Capture the cell that displays the provided text and extract its (x, y) central coordinate. 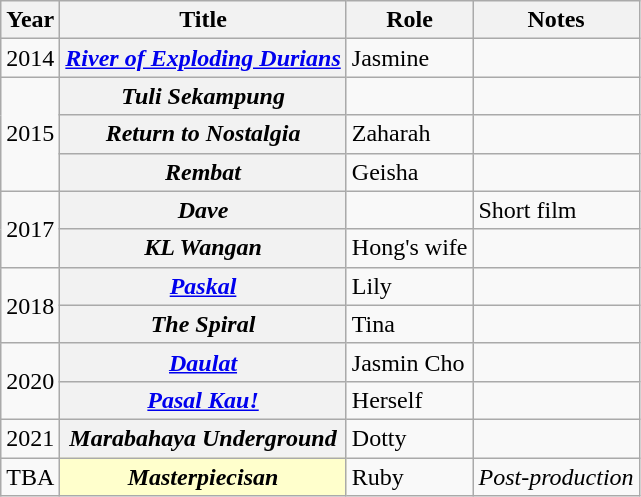
Geisha (410, 172)
Paskal (203, 286)
Jasmine (410, 58)
Notes (556, 20)
Role (410, 20)
Hong's wife (410, 248)
Title (203, 20)
Dave (203, 210)
Daulat (203, 362)
2017 (30, 229)
Pasal Kau! (203, 400)
2020 (30, 381)
Jasmin Cho (410, 362)
TBA (30, 477)
Ruby (410, 477)
Herself (410, 400)
2014 (30, 58)
Masterpiecisan (203, 477)
The Spiral (203, 324)
Zaharah (410, 134)
Dotty (410, 438)
Tina (410, 324)
KL Wangan (203, 248)
Rembat (203, 172)
Return to Nostalgia (203, 134)
Lily (410, 286)
Tuli Sekampung (203, 96)
Post-production (556, 477)
River of Exploding Durians (203, 58)
2015 (30, 134)
2018 (30, 305)
Short film (556, 210)
2021 (30, 438)
Year (30, 20)
Marabahaya Underground (203, 438)
